From the cell containing the given text, extract its center point as (X, Y) coordinate. 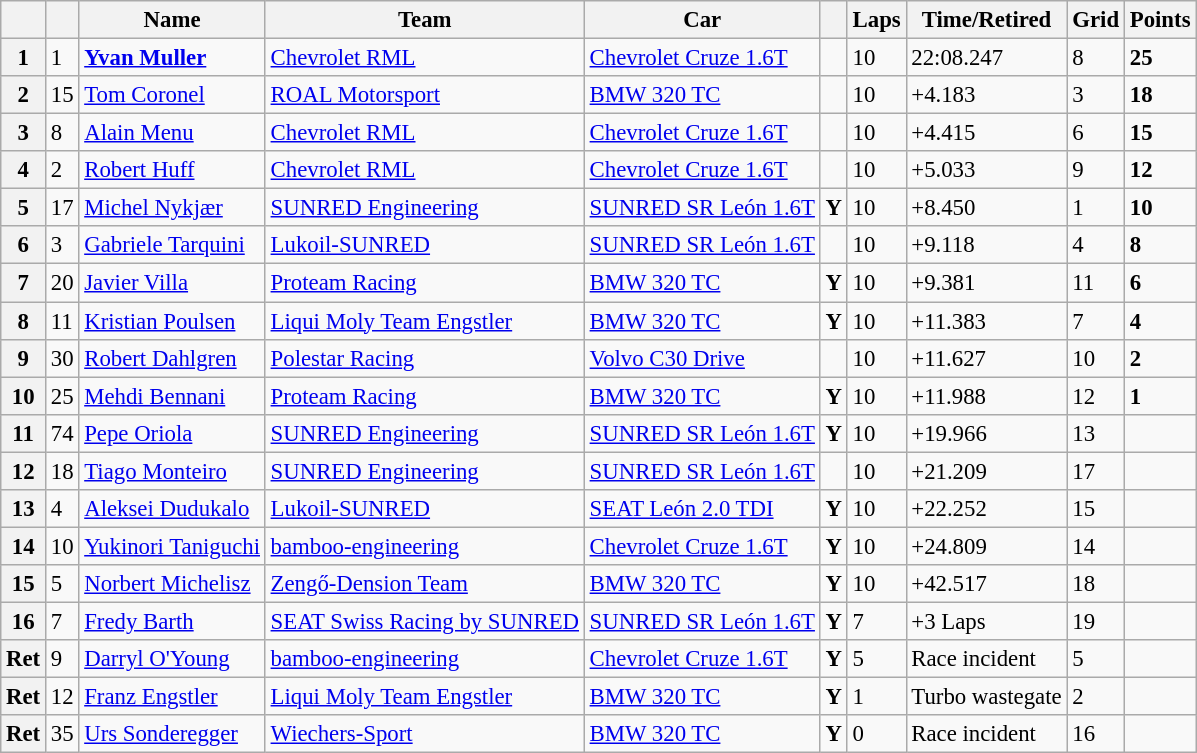
74 (62, 433)
Tiago Monteiro (172, 471)
20 (62, 283)
Tom Coronel (172, 95)
Kristian Poulsen (172, 321)
+11.988 (986, 396)
Time/Retired (986, 20)
Javier Villa (172, 283)
Turbo wastegate (986, 697)
Team (424, 20)
Fredy Barth (172, 621)
30 (62, 358)
SEAT León 2.0 TDI (702, 509)
Pepe Oriola (172, 433)
+9.381 (986, 283)
Zengő-Dension Team (424, 584)
SEAT Swiss Racing by SUNRED (424, 621)
Laps (876, 20)
ROAL Motorsport (424, 95)
Grid (1096, 20)
+3 Laps (986, 621)
Polestar Racing (424, 358)
+9.118 (986, 245)
Robert Dahlgren (172, 358)
+22.252 (986, 509)
Volvo C30 Drive (702, 358)
+8.450 (986, 208)
Alain Menu (172, 133)
22:08.247 (986, 58)
+5.033 (986, 170)
+11.383 (986, 321)
Robert Huff (172, 170)
Darryl O'Young (172, 659)
+4.415 (986, 133)
Car (702, 20)
Wiechers-Sport (424, 734)
0 (876, 734)
Franz Engstler (172, 697)
Yukinori Taniguchi (172, 546)
Aleksei Dudukalo (172, 509)
35 (62, 734)
+11.627 (986, 358)
+21.209 (986, 471)
+24.809 (986, 546)
Name (172, 20)
Michel Nykjær (172, 208)
19 (1096, 621)
Points (1160, 20)
Urs Sonderegger (172, 734)
+42.517 (986, 584)
+4.183 (986, 95)
Yvan Muller (172, 58)
Gabriele Tarquini (172, 245)
+19.966 (986, 433)
Mehdi Bennani (172, 396)
Norbert Michelisz (172, 584)
